Search for the cell housing the specified text and yield its [x, y] center coordinate. 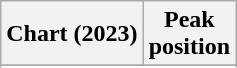
Chart (2023) [72, 34]
Peakposition [189, 34]
